Extract the (X, Y) coordinate from the center of the cell holding the provided text.  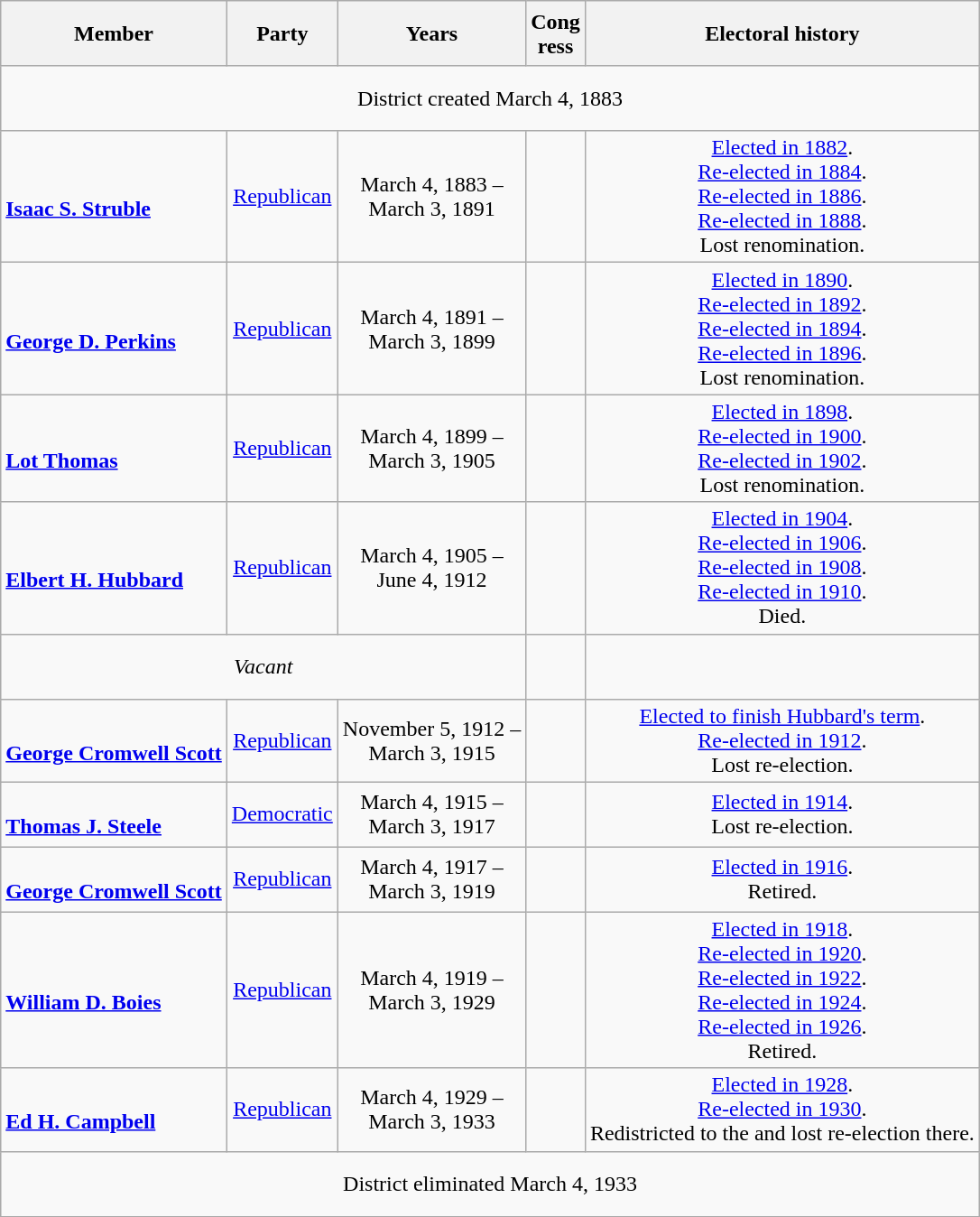
George D. Perkins (114, 329)
March 4, 1883 –March 3, 1891 (431, 197)
Party (282, 33)
March 4, 1929 –March 3, 1933 (431, 1110)
Congress (556, 33)
Elected in 1898.Re-elected in 1900.Re-elected in 1902.Lost renomination. (781, 448)
Elected in 1890.Re-elected in 1892.Re-elected in 1894.Re-elected in 1896.Lost renomination. (781, 329)
November 5, 1912 –March 3, 1915 (431, 740)
Elected in 1928.Re-elected in 1930.Redistricted to the and lost re-election there. (781, 1110)
Thomas J. Steele (114, 814)
Elected in 1914.Lost re-election. (781, 814)
March 4, 1919 –March 3, 1929 (431, 989)
District eliminated March 4, 1933 (491, 1184)
Elected to finish Hubbard's term.Re-elected in 1912.Lost re-election. (781, 740)
Elected in 1918.Re-elected in 1920.Re-elected in 1922.Re-elected in 1924.Re-elected in 1926.Retired. (781, 989)
March 4, 1899 –March 3, 1905 (431, 448)
Vacant (263, 666)
March 4, 1905 –June 4, 1912 (431, 568)
Years (431, 33)
March 4, 1915 –March 3, 1917 (431, 814)
District created March 4, 1883 (491, 98)
Elbert H. Hubbard (114, 568)
Member (114, 33)
Isaac S. Struble (114, 197)
Ed H. Campbell (114, 1110)
Electoral history (781, 33)
March 4, 1891 –March 3, 1899 (431, 329)
Elected in 1916.Retired. (781, 879)
Lot Thomas (114, 448)
Elected in 1904.Re-elected in 1906.Re-elected in 1908.Re-elected in 1910.Died. (781, 568)
William D. Boies (114, 989)
Democratic (282, 814)
March 4, 1917 –March 3, 1919 (431, 879)
Elected in 1882.Re-elected in 1884.Re-elected in 1886.Re-elected in 1888.Lost renomination. (781, 197)
